Detect which cell encompasses the target text, then output its [x, y] center coordinate. 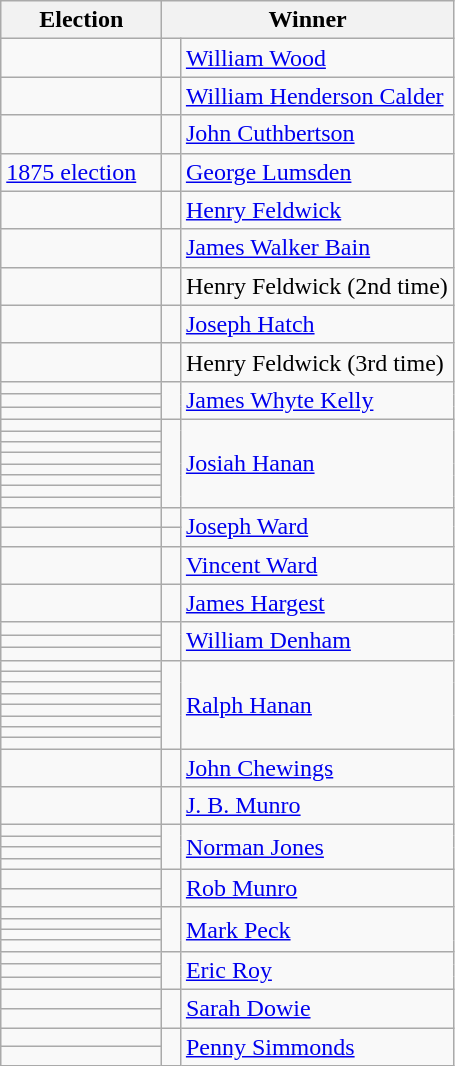
Election [82, 20]
William Denham [316, 641]
Penny Simmonds [316, 1047]
Vincent Ward [316, 565]
William Henderson Calder [316, 96]
Henry Feldwick (3rd time) [316, 362]
James Walker Bain [316, 248]
Henry Feldwick (2nd time) [316, 286]
J. B. Munro [316, 806]
Sarah Dowie [316, 1008]
Rob Munro [316, 888]
James Hargest [316, 603]
James Whyte Kelly [316, 400]
John Cuthbertson [316, 134]
Norman Jones [316, 847]
Winner [308, 20]
Josiah Hanan [316, 463]
1875 election [82, 172]
Eric Roy [316, 970]
Joseph Hatch [316, 324]
Joseph Ward [316, 527]
George Lumsden [316, 172]
John Chewings [316, 768]
William Wood [316, 58]
Mark Peck [316, 929]
Ralph Hanan [316, 704]
Henry Feldwick [316, 210]
